Locate the cell with the specified text and output its (x, y) center coordinate. 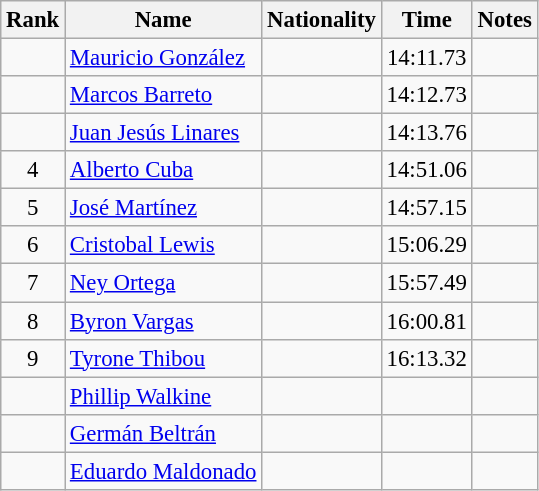
14:12.73 (426, 95)
Nationality (322, 20)
16:13.32 (426, 358)
5 (33, 208)
14:13.76 (426, 133)
14:51.06 (426, 170)
Rank (33, 20)
Eduardo Maldonado (164, 471)
Time (426, 20)
Cristobal Lewis (164, 245)
Ney Ortega (164, 283)
9 (33, 358)
16:00.81 (426, 321)
Juan Jesús Linares (164, 133)
Tyrone Thibou (164, 358)
14:11.73 (426, 58)
7 (33, 283)
Phillip Walkine (164, 396)
4 (33, 170)
Mauricio González (164, 58)
15:06.29 (426, 245)
José Martínez (164, 208)
Name (164, 20)
Byron Vargas (164, 321)
6 (33, 245)
14:57.15 (426, 208)
Alberto Cuba (164, 170)
Notes (504, 20)
8 (33, 321)
15:57.49 (426, 283)
Germán Beltrán (164, 433)
Marcos Barreto (164, 95)
